Detect which cell encompasses the target text, then output its (X, Y) center coordinate. 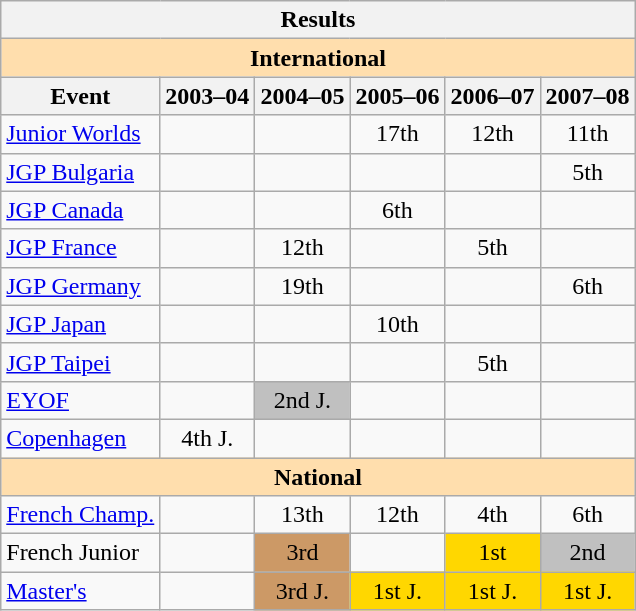
2005–06 (398, 96)
Master's (80, 591)
3rd (302, 553)
Results (318, 20)
11th (588, 134)
JGP France (80, 248)
JGP Canada (80, 210)
10th (398, 324)
19th (302, 286)
Copenhagen (80, 438)
National (318, 477)
French Champ. (80, 515)
3rd J. (302, 591)
2004–05 (302, 96)
2007–08 (588, 96)
4th J. (208, 438)
EYOF (80, 400)
International (318, 58)
French Junior (80, 553)
JGP Germany (80, 286)
2003–04 (208, 96)
Junior Worlds (80, 134)
JGP Bulgaria (80, 172)
4th (492, 515)
Event (80, 96)
17th (398, 134)
2006–07 (492, 96)
JGP Taipei (80, 362)
2nd J. (302, 400)
1st (492, 553)
13th (302, 515)
2nd (588, 553)
JGP Japan (80, 324)
